Find where the given text appears and provide that cell's center as [X, Y] coordinate. 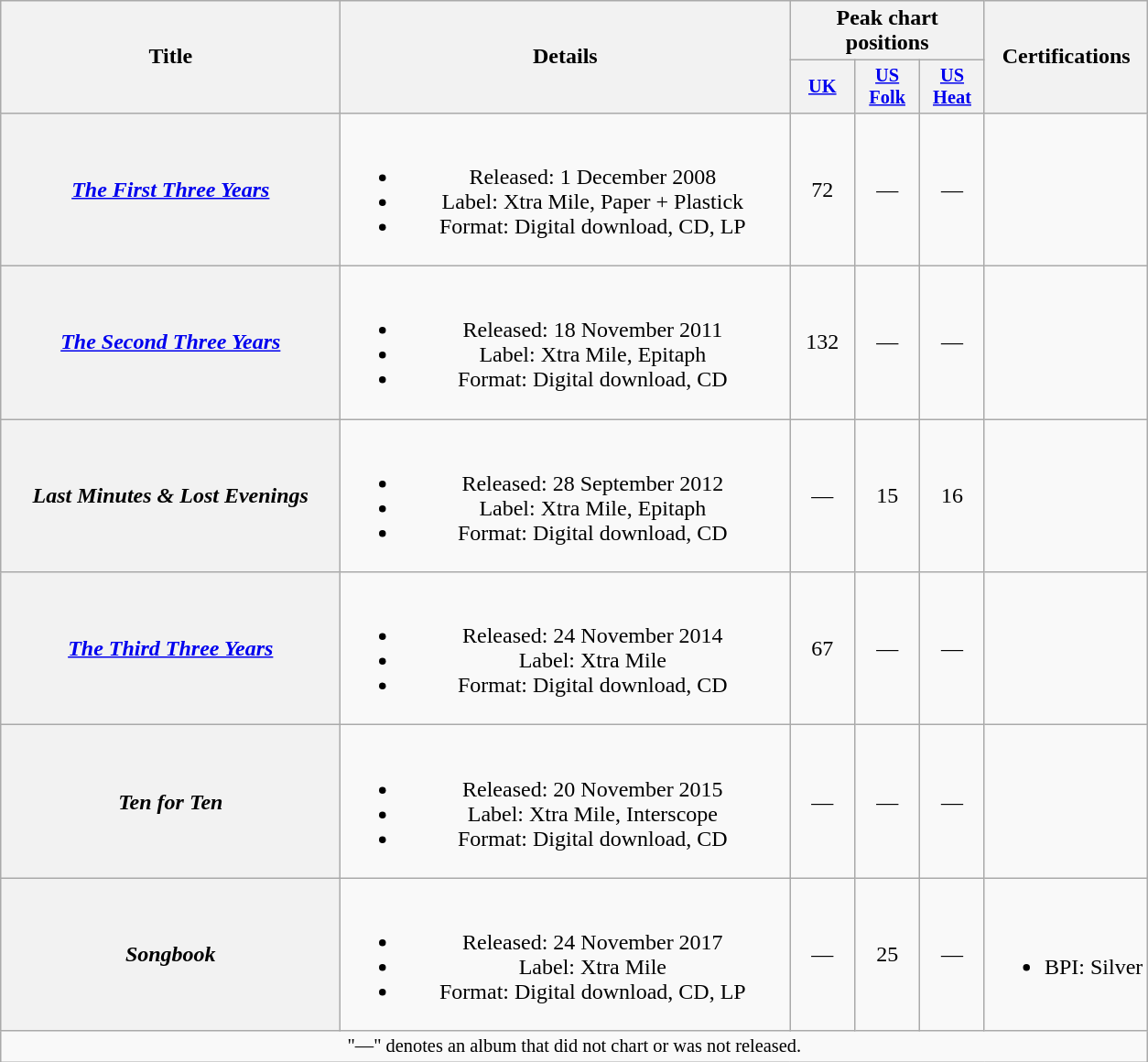
The Second Three Years [170, 342]
Released: 28 September 2012Label: Xtra Mile, EpitaphFormat: Digital download, CD [566, 496]
BPI: Silver [1066, 954]
15 [888, 496]
Ten for Ten [170, 802]
USFolk [888, 87]
Details [566, 57]
Released: 1 December 2008Label: Xtra Mile, Paper + PlastickFormat: Digital download, CD, LP [566, 189]
132 [822, 342]
USHeat [952, 87]
The Third Three Years [170, 648]
Songbook [170, 954]
Released: 20 November 2015Label: Xtra Mile, InterscopeFormat: Digital download, CD [566, 802]
Peak chart positions [888, 31]
"—" denotes an album that did not chart or was not released. [575, 1046]
67 [822, 648]
Released: 24 November 2014Label: Xtra MileFormat: Digital download, CD [566, 648]
Certifications [1066, 57]
The First Three Years [170, 189]
16 [952, 496]
72 [822, 189]
UK [822, 87]
Released: 24 November 2017Label: Xtra MileFormat: Digital download, CD, LP [566, 954]
25 [888, 954]
Released: 18 November 2011Label: Xtra Mile, EpitaphFormat: Digital download, CD [566, 342]
Title [170, 57]
Last Minutes & Lost Evenings [170, 496]
